Locate the cell with the specified text and output its (X, Y) center coordinate. 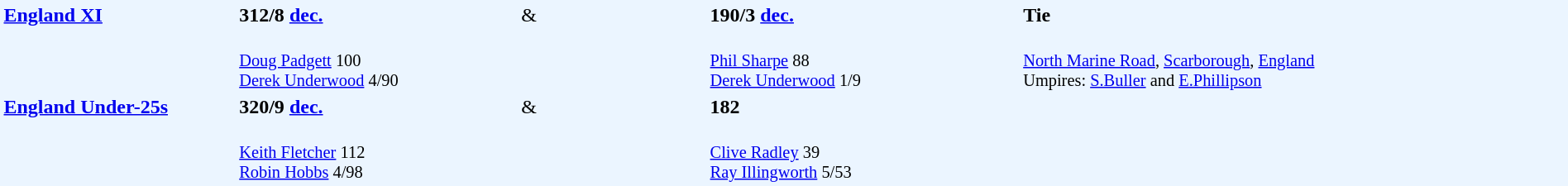
Clive Radley 39 Ray Illingworth 5/53 (864, 152)
320/9 dec. (378, 107)
Phil Sharpe 88 Derek Underwood 1/9 (864, 61)
190/3 dec. (864, 15)
England Under-25s (119, 139)
North Marine Road, Scarborough, England Umpires: S.Buller and E.Phillipson (1293, 107)
Tie (1293, 15)
Doug Padgett 100 Derek Underwood 4/90 (378, 61)
Keith Fletcher 112 Robin Hobbs 4/98 (378, 152)
312/8 dec. (378, 15)
England XI (119, 47)
182 (864, 107)
